Return the [x, y] coordinate for the center point of the cell that contains the specified text.  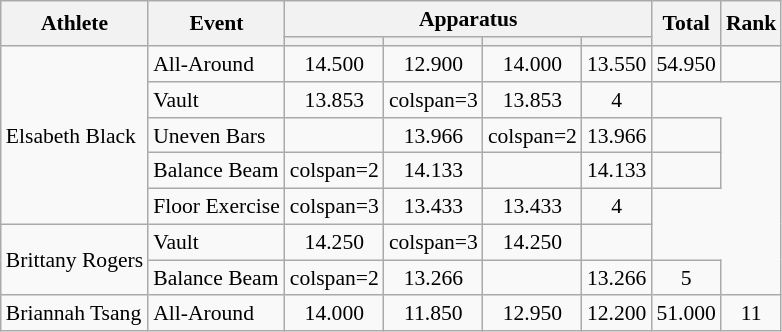
51.000 [686, 314]
Brittany Rogers [74, 260]
Athlete [74, 24]
Rank [752, 24]
11.850 [434, 314]
14.500 [334, 64]
Uneven Bars [216, 136]
Floor Exercise [216, 207]
5 [686, 278]
12.900 [434, 64]
Total [686, 24]
Apparatus [468, 19]
Elsabeth Black [74, 135]
12.200 [616, 314]
11 [752, 314]
54.950 [686, 64]
12.950 [532, 314]
13.550 [616, 64]
Event [216, 24]
Briannah Tsang [74, 314]
